Extract the [X, Y] coordinate from the center of the cell holding the provided text.  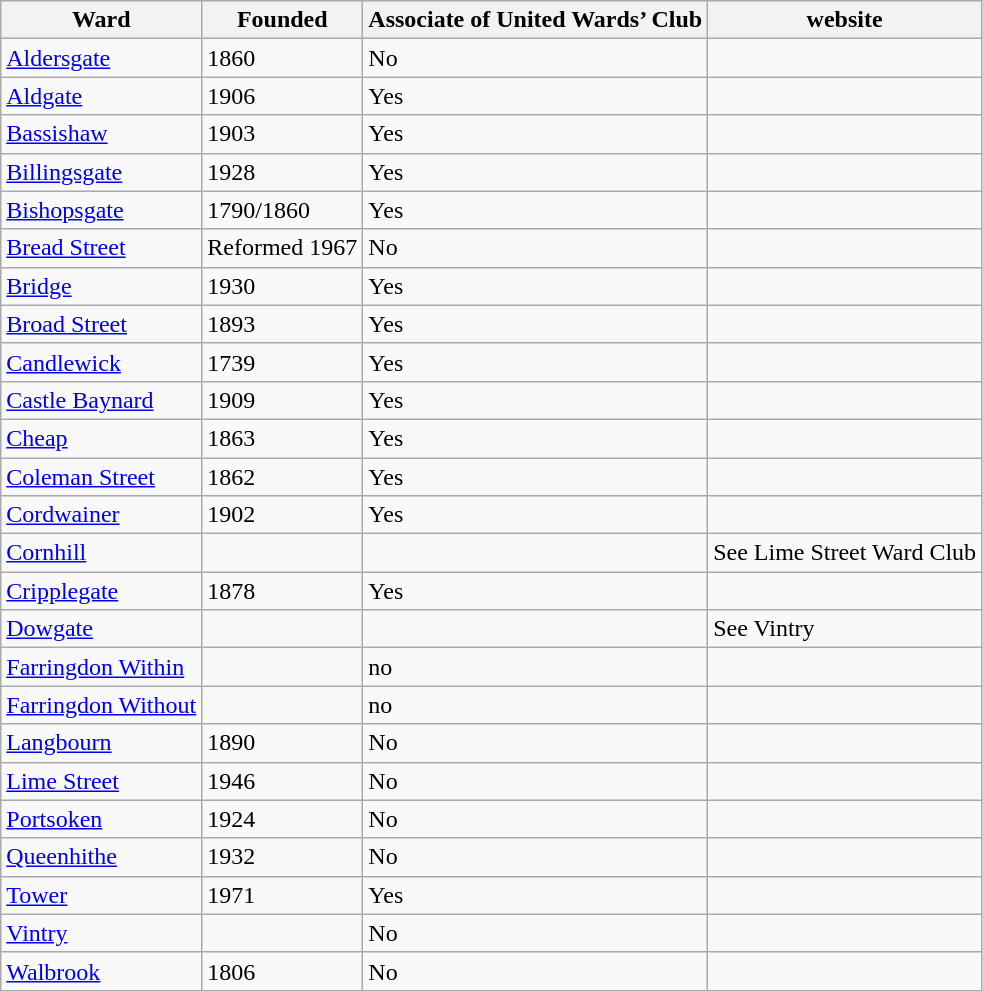
Langbourn [102, 743]
Aldgate [102, 96]
1739 [282, 362]
Billingsgate [102, 172]
Tower [102, 895]
Bishopsgate [102, 210]
Bread Street [102, 248]
Cordwainer [102, 515]
Farringdon Within [102, 667]
Founded [282, 20]
Castle Baynard [102, 400]
Cripplegate [102, 591]
Queenhithe [102, 857]
See Lime Street Ward Club [845, 553]
1902 [282, 515]
1932 [282, 857]
Bassishaw [102, 134]
Ward [102, 20]
1890 [282, 743]
1906 [282, 96]
Lime Street [102, 781]
Farringdon Without [102, 705]
1946 [282, 781]
1790/1860 [282, 210]
Walbrook [102, 971]
1903 [282, 134]
See Vintry [845, 629]
1862 [282, 477]
Cornhill [102, 553]
1878 [282, 591]
website [845, 20]
1909 [282, 400]
Dowgate [102, 629]
Aldersgate [102, 58]
Portsoken [102, 819]
1928 [282, 172]
1924 [282, 819]
1863 [282, 438]
Coleman Street [102, 477]
Associate of United Wards’ Club [536, 20]
1860 [282, 58]
1930 [282, 286]
Vintry [102, 933]
1971 [282, 895]
1893 [282, 324]
Cheap [102, 438]
Candlewick [102, 362]
Reformed 1967 [282, 248]
Bridge [102, 286]
Broad Street [102, 324]
1806 [282, 971]
